Locate the cell with the specified text and output its (X, Y) center coordinate. 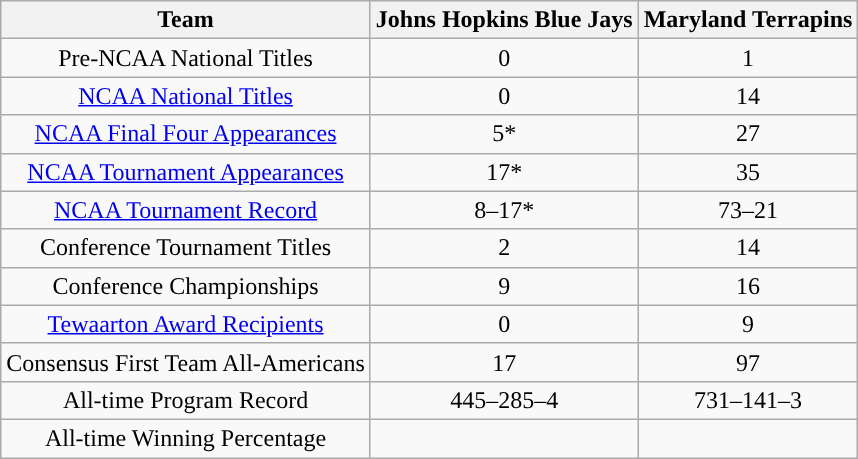
NCAA Final Four Appearances (186, 134)
445–285–4 (504, 400)
35 (748, 172)
NCAA Tournament Record (186, 210)
731–141–3 (748, 400)
Conference Tournament Titles (186, 248)
Maryland Terrapins (748, 20)
27 (748, 134)
97 (748, 362)
2 (504, 248)
Team (186, 20)
NCAA National Titles (186, 96)
8–17* (504, 210)
Consensus First Team All-Americans (186, 362)
All-time Winning Percentage (186, 438)
17* (504, 172)
17 (504, 362)
73–21 (748, 210)
NCAA Tournament Appearances (186, 172)
Conference Championships (186, 286)
5* (504, 134)
Pre-NCAA National Titles (186, 58)
Tewaarton Award Recipients (186, 324)
16 (748, 286)
Johns Hopkins Blue Jays (504, 20)
1 (748, 58)
All-time Program Record (186, 400)
